Pinpoint the cell where the given text exists, returning its [X, Y] midpoint coordinate. 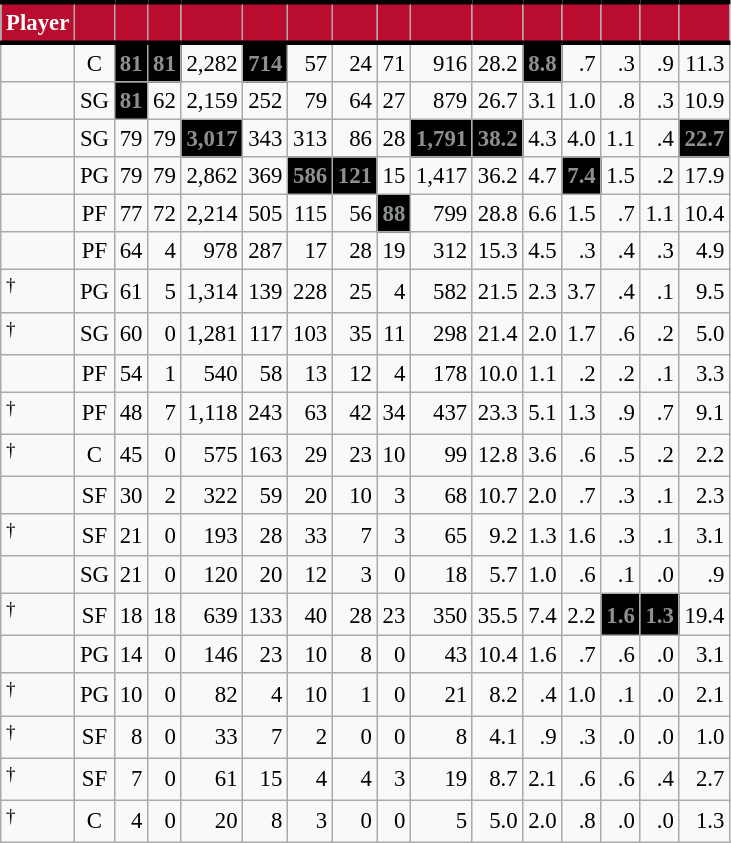
86 [354, 139]
48 [130, 413]
4.1 [497, 737]
21.5 [497, 291]
19.4 [704, 615]
26.7 [497, 101]
2,862 [212, 176]
65 [442, 535]
243 [266, 413]
12.8 [497, 455]
54 [130, 373]
72 [164, 214]
14 [130, 655]
71 [394, 62]
15.3 [497, 251]
1,118 [212, 413]
60 [130, 333]
115 [310, 214]
5.7 [497, 575]
437 [442, 413]
1,417 [442, 176]
1.7 [582, 333]
36.2 [497, 176]
30 [130, 495]
1,791 [442, 139]
350 [442, 615]
4.7 [542, 176]
369 [266, 176]
10.7 [497, 495]
23.3 [497, 413]
62 [164, 101]
88 [394, 214]
298 [442, 333]
59 [266, 495]
10.0 [497, 373]
121 [354, 176]
343 [266, 139]
163 [266, 455]
40 [310, 615]
6.6 [542, 214]
139 [266, 291]
8.2 [497, 695]
505 [266, 214]
4.0 [582, 139]
42 [354, 413]
56 [354, 214]
9.2 [497, 535]
82 [212, 695]
9.1 [704, 413]
34 [394, 413]
879 [442, 101]
2,159 [212, 101]
29 [310, 455]
58 [266, 373]
120 [212, 575]
2,282 [212, 62]
287 [266, 251]
714 [266, 62]
3,017 [212, 139]
4.3 [542, 139]
8.7 [497, 779]
575 [212, 455]
22.7 [704, 139]
9.5 [704, 291]
68 [442, 495]
11.3 [704, 62]
540 [212, 373]
4.5 [542, 251]
639 [212, 615]
178 [442, 373]
3.3 [704, 373]
27 [394, 101]
99 [442, 455]
582 [442, 291]
228 [310, 291]
35.5 [497, 615]
103 [310, 333]
25 [354, 291]
133 [266, 615]
117 [266, 333]
313 [310, 139]
21.4 [497, 333]
312 [442, 251]
24 [354, 62]
38.2 [497, 139]
252 [266, 101]
2,214 [212, 214]
3.7 [582, 291]
799 [442, 214]
5.1 [542, 413]
57 [310, 62]
4.9 [704, 251]
978 [212, 251]
146 [212, 655]
11 [394, 333]
Player [38, 22]
13 [310, 373]
17.9 [704, 176]
28.8 [497, 214]
586 [310, 176]
10.9 [704, 101]
77 [130, 214]
45 [130, 455]
1,314 [212, 291]
28.2 [497, 62]
43 [442, 655]
8.8 [542, 62]
2.7 [704, 779]
193 [212, 535]
1,281 [212, 333]
3.6 [542, 455]
17 [310, 251]
63 [310, 413]
.5 [620, 455]
322 [212, 495]
916 [442, 62]
35 [354, 333]
